Identify which cell holds the provided text, then report its (X, Y) central coordinate. 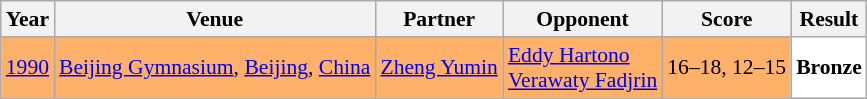
Year (28, 19)
1990 (28, 68)
Zheng Yumin (438, 68)
Score (726, 19)
16–18, 12–15 (726, 68)
Result (829, 19)
Eddy Hartono Verawaty Fadjrin (582, 68)
Bronze (829, 68)
Venue (214, 19)
Opponent (582, 19)
Partner (438, 19)
Beijing Gymnasium, Beijing, China (214, 68)
